Return [X, Y] of the center of cell containing provided text 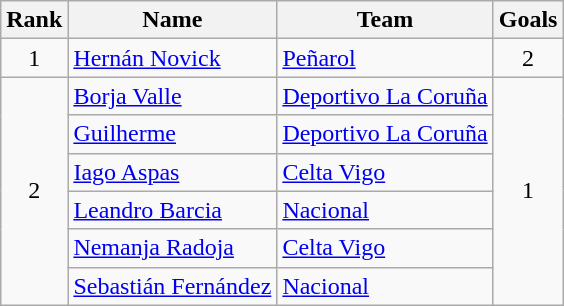
Name [172, 20]
Borja Valle [172, 96]
Peñarol [385, 58]
Goals [528, 20]
Hernán Novick [172, 58]
Guilherme [172, 134]
Leandro Barcia [172, 210]
Sebastián Fernández [172, 286]
Team [385, 20]
Iago Aspas [172, 172]
Rank [34, 20]
Nemanja Radoja [172, 248]
